Find where the given text appears and provide that cell's center as [X, Y] coordinate. 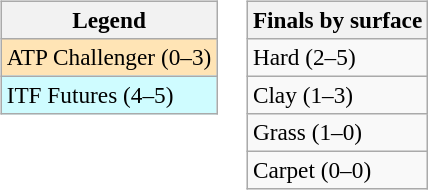
ITF Futures (4–5) [108, 95]
Finals by surface [337, 20]
Carpet (0–0) [337, 171]
Grass (1–0) [337, 133]
Hard (2–5) [337, 57]
Legend [108, 20]
Clay (1–3) [337, 95]
ATP Challenger (0–3) [108, 57]
